For the text-containing cell, return its midpoint in (x, y) coordinate format. 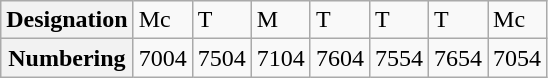
Designation (67, 20)
Numbering (67, 58)
7054 (518, 58)
7654 (458, 58)
M (280, 20)
7504 (222, 58)
7554 (398, 58)
7604 (340, 58)
7104 (280, 58)
7004 (162, 58)
